For the text-containing cell, return its midpoint in [x, y] coordinate format. 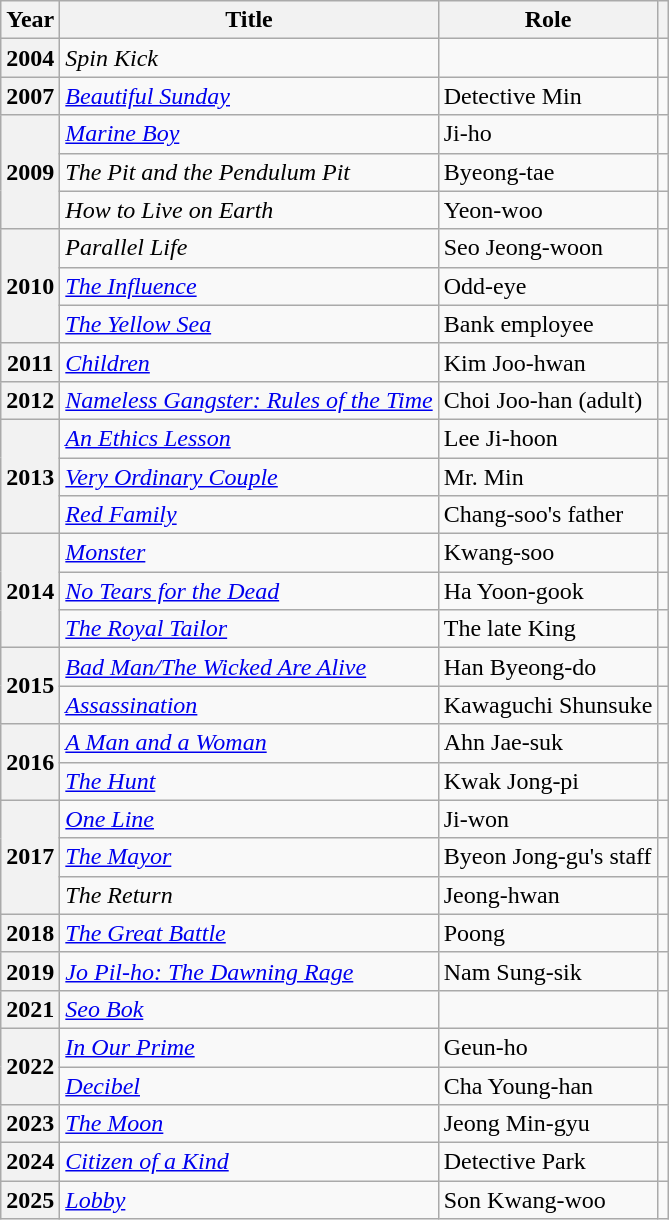
2015 [30, 686]
Bank employee [548, 324]
The Hunt [249, 781]
Decibel [249, 1085]
Jeong Min-gyu [548, 1124]
Kwak Jong-pi [548, 781]
One Line [249, 819]
Lobby [249, 1200]
Kwang-soo [548, 553]
Geun-ho [548, 1047]
The Great Battle [249, 933]
The Pit and the Pendulum Pit [249, 172]
Seo Bok [249, 1009]
How to Live on Earth [249, 210]
2012 [30, 400]
2011 [30, 362]
Yeon-woo [548, 210]
Han Byeong-do [548, 667]
The Mayor [249, 857]
Ji-won [548, 819]
An Ethics Lesson [249, 438]
Ha Yoon-gook [548, 591]
Odd-eye [548, 286]
Detective Min [548, 96]
2024 [30, 1162]
2025 [30, 1200]
No Tears for the Dead [249, 591]
Ji-ho [548, 134]
Seo Jeong-woon [548, 248]
The Yellow Sea [249, 324]
Assassination [249, 705]
Ahn Jae-suk [548, 743]
Chang-soo's father [548, 515]
The Return [249, 895]
2009 [30, 172]
Bad Man/The Wicked Are Alive [249, 667]
Children [249, 362]
Year [30, 20]
2007 [30, 96]
Detective Park [548, 1162]
2016 [30, 762]
Cha Young-han [548, 1085]
Jo Pil-ho: The Dawning Rage [249, 971]
Nam Sung-sik [548, 971]
A Man and a Woman [249, 743]
Nameless Gangster: Rules of the Time [249, 400]
Role [548, 20]
Parallel Life [249, 248]
Red Family [249, 515]
Marine Boy [249, 134]
2018 [30, 933]
2014 [30, 591]
Choi Joo-han (adult) [548, 400]
In Our Prime [249, 1047]
2010 [30, 286]
2019 [30, 971]
2004 [30, 58]
2023 [30, 1124]
Citizen of a Kind [249, 1162]
2013 [30, 476]
Lee Ji-hoon [548, 438]
Monster [249, 553]
The Royal Tailor [249, 629]
Son Kwang-woo [548, 1200]
2022 [30, 1066]
The Moon [249, 1124]
Jeong-hwan [548, 895]
2017 [30, 857]
Title [249, 20]
Byeon Jong-gu's staff [548, 857]
Beautiful Sunday [249, 96]
Mr. Min [548, 477]
2021 [30, 1009]
Kawaguchi Shunsuke [548, 705]
The Influence [249, 286]
Very Ordinary Couple [249, 477]
Poong [548, 933]
Byeong-tae [548, 172]
Spin Kick [249, 58]
Kim Joo-hwan [548, 362]
The late King [548, 629]
